Detect which cell encompasses the target text, then output its (X, Y) center coordinate. 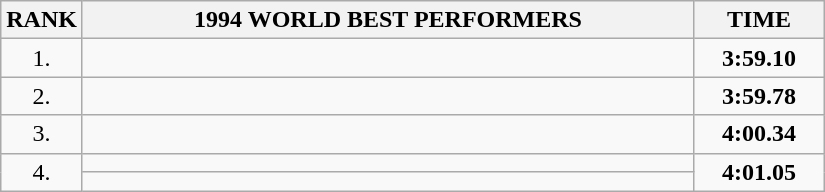
TIME (760, 20)
1994 WORLD BEST PERFORMERS (388, 20)
4:00.34 (760, 134)
1. (42, 58)
2. (42, 96)
3:59.10 (760, 58)
RANK (42, 20)
4:01.05 (760, 172)
4. (42, 172)
3. (42, 134)
3:59.78 (760, 96)
